Find where the given text appears and provide that cell's center as [X, Y] coordinate. 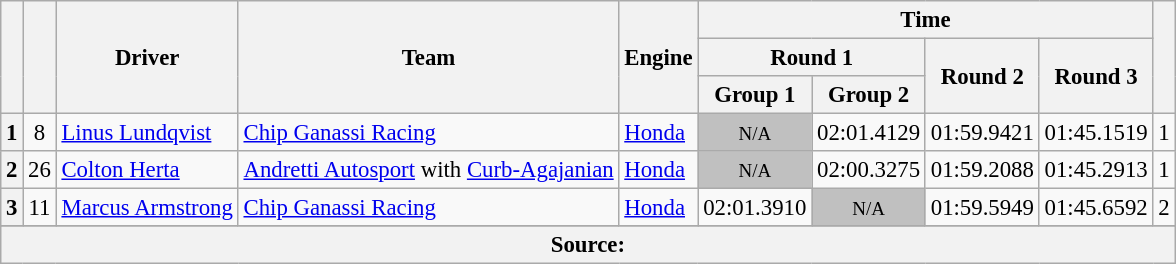
Andretti Autosport with Curb-Agajanian [428, 170]
Engine [658, 58]
01:59.2088 [982, 170]
Driver [147, 58]
Round 1 [812, 58]
Source: [588, 245]
Group 2 [869, 95]
01:45.1519 [1096, 133]
Linus Lundqvist [147, 133]
26 [40, 170]
01:59.9421 [982, 133]
01:45.6592 [1096, 208]
Round 3 [1096, 76]
11 [40, 208]
Team [428, 58]
01:59.5949 [982, 208]
Time [926, 20]
Round 2 [982, 76]
02:01.3910 [755, 208]
01:45.2913 [1096, 170]
8 [40, 133]
Group 1 [755, 95]
Colton Herta [147, 170]
Marcus Armstrong [147, 208]
3 [12, 208]
02:00.3275 [869, 170]
02:01.4129 [869, 133]
